Output the (x, y) coordinate of the center of the cell containing the given text.  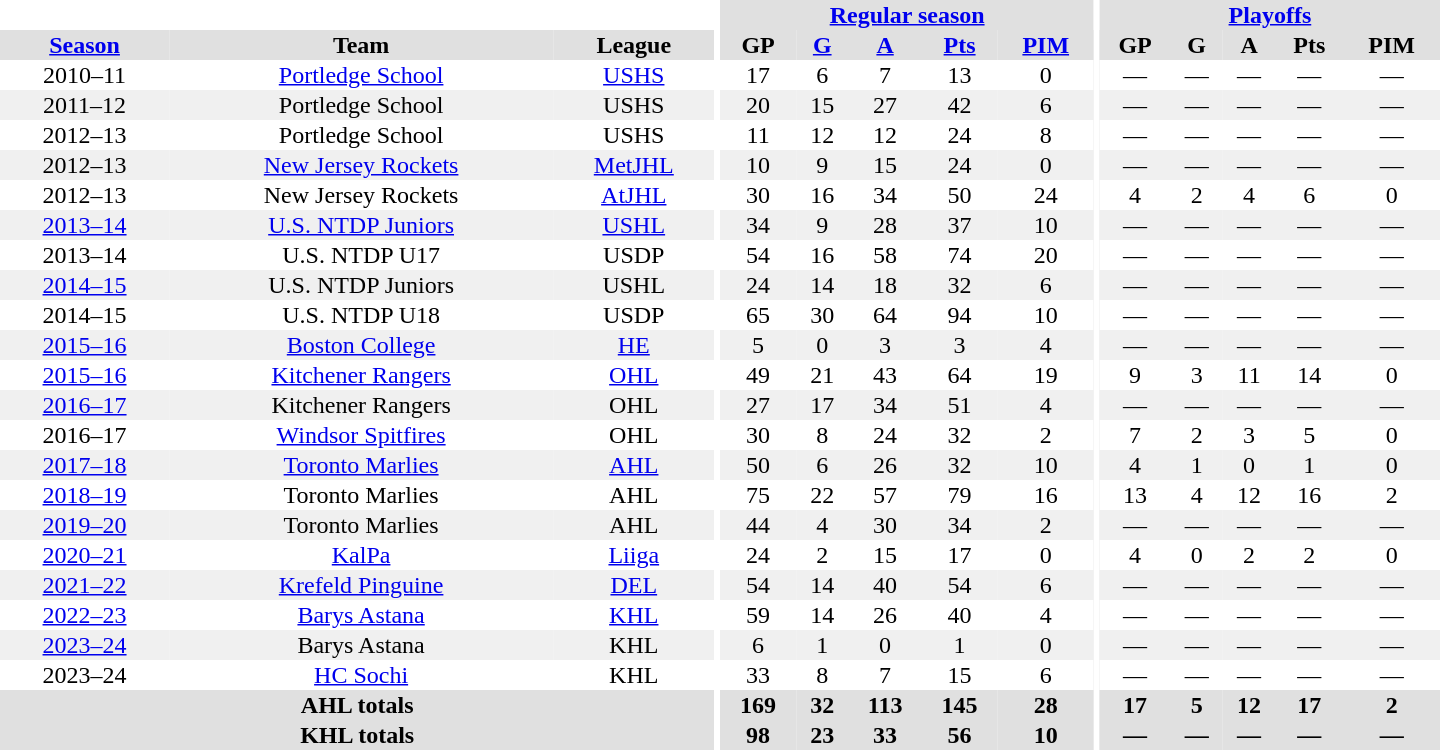
U.S. NTDP U17 (361, 255)
KHL totals (357, 735)
League (634, 45)
42 (960, 105)
145 (960, 705)
113 (884, 705)
51 (960, 405)
57 (884, 495)
43 (884, 375)
2022–23 (84, 615)
23 (822, 735)
2010–11 (84, 75)
65 (758, 315)
21 (822, 375)
59 (758, 615)
Playoffs (1270, 15)
2019–20 (84, 525)
79 (960, 495)
KalPa (361, 555)
49 (758, 375)
22 (822, 495)
58 (884, 255)
MetJHL (634, 165)
Krefeld Pinguine (361, 585)
44 (758, 525)
AHL totals (357, 705)
37 (960, 225)
Boston College (361, 345)
98 (758, 735)
HC Sochi (361, 675)
75 (758, 495)
2011–12 (84, 105)
AtJHL (634, 195)
56 (960, 735)
94 (960, 315)
Liiga (634, 555)
2020–21 (84, 555)
HE (634, 345)
Team (361, 45)
169 (758, 705)
Regular season (907, 15)
2021–22 (84, 585)
19 (1046, 375)
U.S. NTDP U18 (361, 315)
74 (960, 255)
18 (884, 285)
DEL (634, 585)
Windsor Spitfires (361, 435)
2018–19 (84, 495)
Season (84, 45)
2017–18 (84, 465)
